Pinpoint the cell where the given text exists, returning its (x, y) midpoint coordinate. 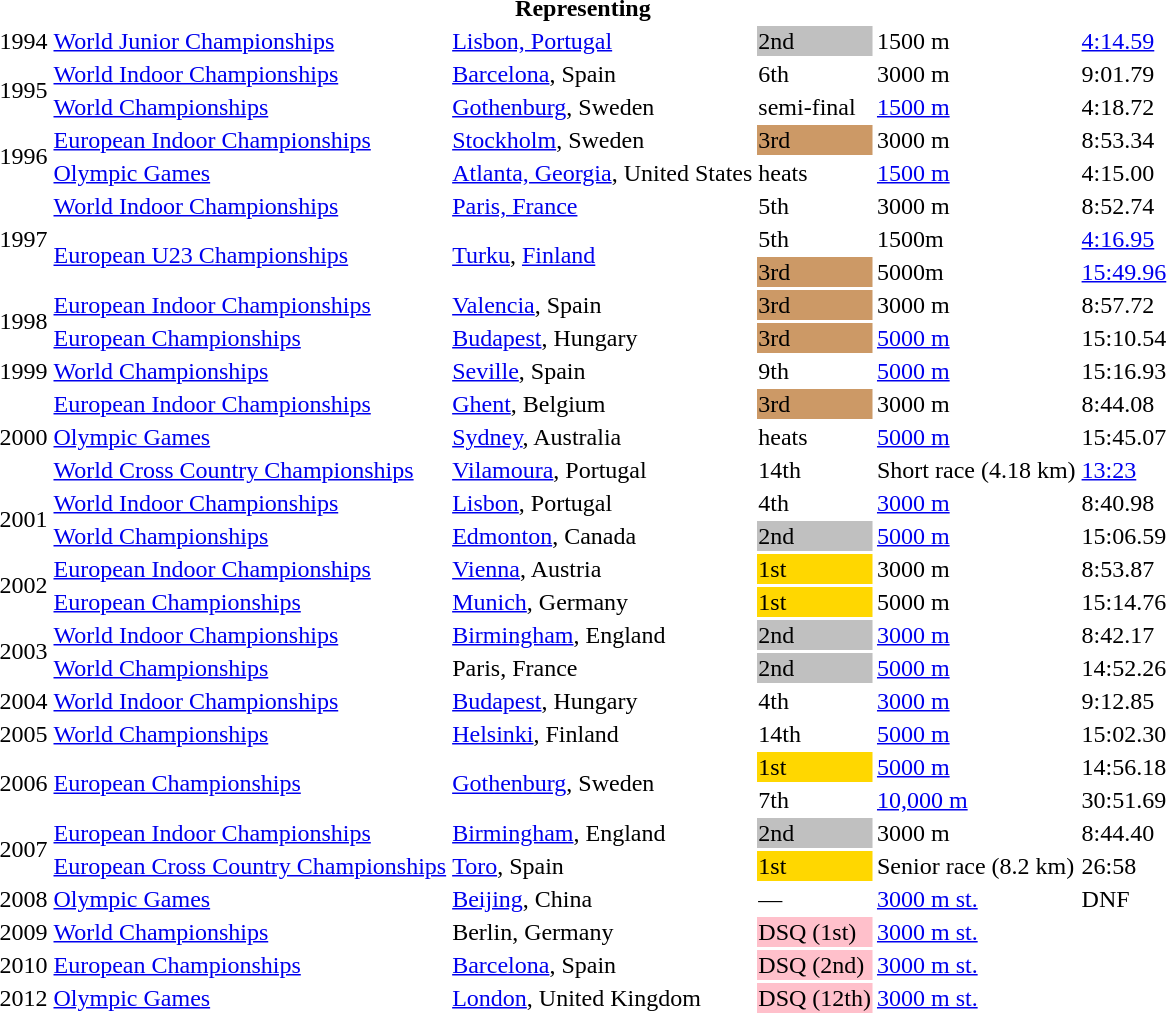
Stockholm, Sweden (602, 140)
London, United Kingdom (602, 998)
Munich, Germany (602, 602)
Helsinki, Finland (602, 734)
Edmonton, Canada (602, 536)
— (815, 899)
Vienna, Austria (602, 569)
semi-final (815, 107)
Turku, Finland (602, 256)
Short race (4.18 km) (976, 470)
Vilamoura, Portugal (602, 470)
10,000 m (976, 800)
DSQ (12th) (815, 998)
Atlanta, Georgia, United States (602, 173)
Senior race (8.2 km) (976, 866)
Toro, Spain (602, 866)
7th (815, 800)
Berlin, Germany (602, 932)
1500m (976, 239)
World Junior Championships (250, 41)
Ghent, Belgium (602, 404)
World Cross Country Championships (250, 470)
Sydney, Australia (602, 437)
DSQ (1st) (815, 932)
6th (815, 74)
DSQ (2nd) (815, 965)
Seville, Spain (602, 371)
European Cross Country Championships (250, 866)
Beijing, China (602, 899)
9th (815, 371)
5000m (976, 272)
Valencia, Spain (602, 305)
European U23 Championships (250, 256)
